Detect which cell encompasses the target text, then output its [x, y] center coordinate. 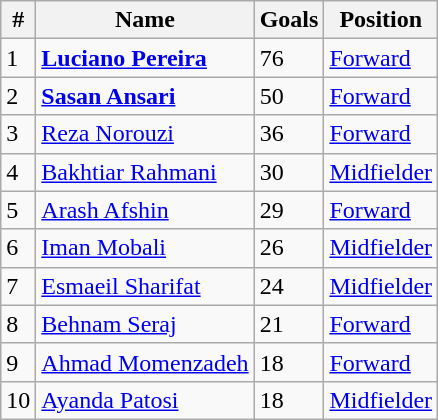
50 [289, 96]
Esmaeil Sharifat [145, 286]
4 [18, 172]
3 [18, 134]
9 [18, 362]
29 [289, 210]
Arash Afshin [145, 210]
6 [18, 248]
Position [381, 20]
76 [289, 58]
36 [289, 134]
5 [18, 210]
Reza Norouzi [145, 134]
30 [289, 172]
# [18, 20]
Goals [289, 20]
24 [289, 286]
7 [18, 286]
Luciano Pereira [145, 58]
Ayanda Patosi [145, 400]
10 [18, 400]
2 [18, 96]
Sasan Ansari [145, 96]
Bakhtiar Rahmani [145, 172]
Name [145, 20]
21 [289, 324]
Behnam Seraj [145, 324]
1 [18, 58]
Iman Mobali [145, 248]
Ahmad Momenzadeh [145, 362]
8 [18, 324]
26 [289, 248]
